From the cell containing the given text, extract its center point as [X, Y] coordinate. 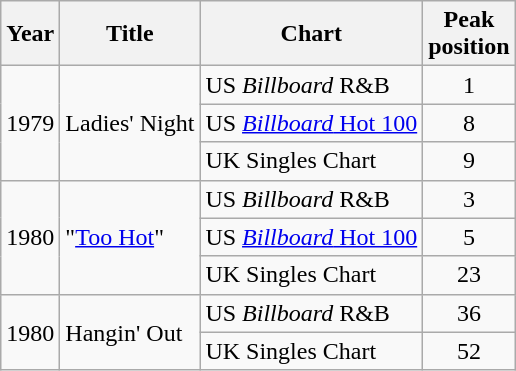
Hangin' Out [130, 332]
Ladies' Night [130, 123]
Peakposition [469, 34]
Title [130, 34]
5 [469, 237]
9 [469, 161]
1 [469, 85]
Year [30, 34]
36 [469, 313]
8 [469, 123]
52 [469, 351]
23 [469, 275]
3 [469, 199]
"Too Hot" [130, 237]
Chart [312, 34]
1979 [30, 123]
